From the cell containing the given text, extract its center point as (x, y) coordinate. 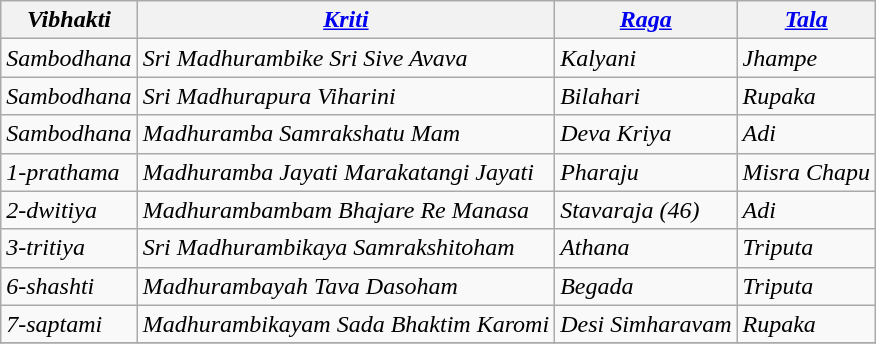
Athana (646, 248)
Sri Madhurapura Viharini (346, 96)
Raga (646, 20)
Sri Madhurambike Sri Sive Avava (346, 58)
Sri Madhurambikaya Samrakshitoham (346, 248)
Misra Chapu (806, 172)
Madhurambayah Tava Dasoham (346, 286)
Madhuramba Jayati Marakatangi Jayati (346, 172)
3-tritiya (69, 248)
Tala (806, 20)
1-prathama (69, 172)
Kriti (346, 20)
Desi Simharavam (646, 324)
Bilahari (646, 96)
Jhampe (806, 58)
6-shashti (69, 286)
Vibhakti (69, 20)
Madhurambikayam Sada Bhaktim Karomi (346, 324)
Madhuramba Samrakshatu Mam (346, 134)
Madhurambambam Bhajare Re Manasa (346, 210)
Pharaju (646, 172)
Stavaraja (46) (646, 210)
Kalyani (646, 58)
Deva Kriya (646, 134)
7-saptami (69, 324)
Begada (646, 286)
2-dwitiya (69, 210)
